Identify which cell holds the provided text, then report its (x, y) central coordinate. 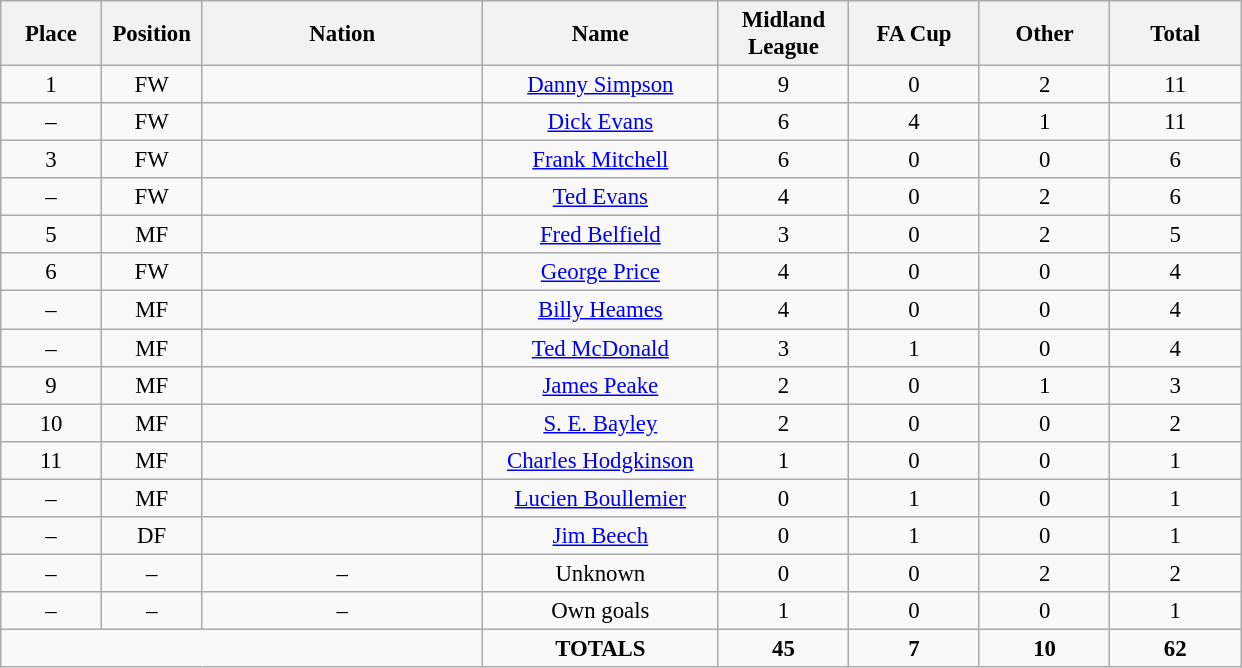
DF (152, 536)
7 (914, 648)
Jim Beech (601, 536)
Fred Belfield (601, 235)
Name (601, 34)
Total (1176, 34)
Midland League (784, 34)
Lucien Boullemier (601, 498)
Billy Heames (601, 310)
Nation (342, 34)
Ted Evans (601, 197)
Other (1044, 34)
Frank Mitchell (601, 160)
Unknown (601, 573)
TOTALS (601, 648)
James Peake (601, 385)
Charles Hodgkinson (601, 460)
62 (1176, 648)
45 (784, 648)
Ted McDonald (601, 348)
Place (52, 34)
FA Cup (914, 34)
Own goals (601, 611)
Position (152, 34)
Dick Evans (601, 122)
S. E. Bayley (601, 423)
George Price (601, 273)
Danny Simpson (601, 85)
